Extract the [X, Y] coordinate from the center of the cell holding the provided text.  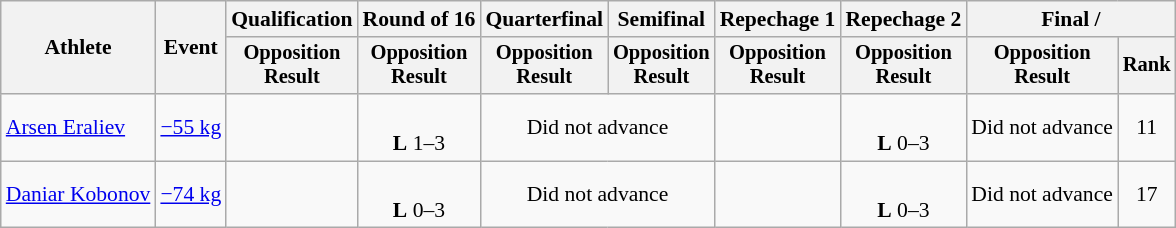
Arsen Eraliev [78, 128]
Final / [1070, 19]
Event [190, 48]
Rank [1147, 66]
Athlete [78, 48]
Repechage 1 [778, 19]
−55 kg [190, 128]
Round of 16 [420, 19]
L 1–3 [420, 128]
Semifinal [662, 19]
Repechage 2 [903, 19]
−74 kg [190, 194]
17 [1147, 194]
11 [1147, 128]
Qualification [292, 19]
Daniar Kobonov [78, 194]
Quarterfinal [544, 19]
